Capture the cell that displays the provided text and extract its [x, y] central coordinate. 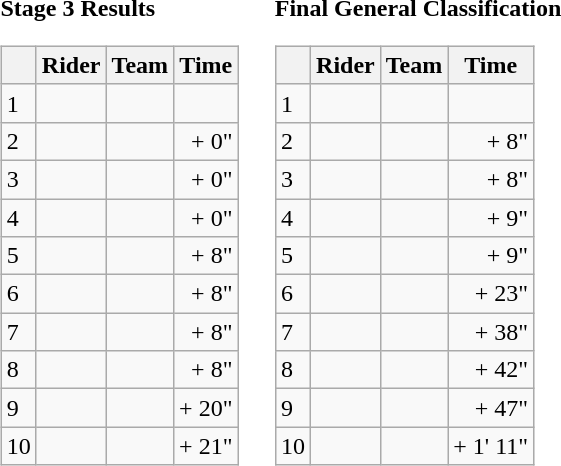
+ 38" [491, 332]
+ 47" [491, 408]
+ 1' 11" [491, 446]
+ 20" [206, 408]
+ 21" [206, 446]
+ 42" [491, 370]
+ 23" [491, 294]
